Locate the cell with the specified text and output its [X, Y] center coordinate. 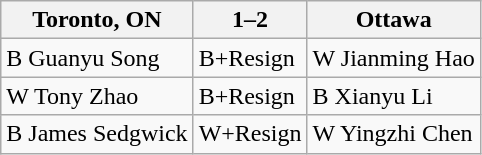
B James Sedgwick [97, 134]
W Jianming Hao [394, 58]
W Tony Zhao [97, 96]
B Xianyu Li [394, 96]
1–2 [250, 20]
B Guanyu Song [97, 58]
Ottawa [394, 20]
Toronto, ON [97, 20]
W Yingzhi Chen [394, 134]
W+Resign [250, 134]
